Determine the [x, y] coordinate at the center of the cell enclosing the given text.  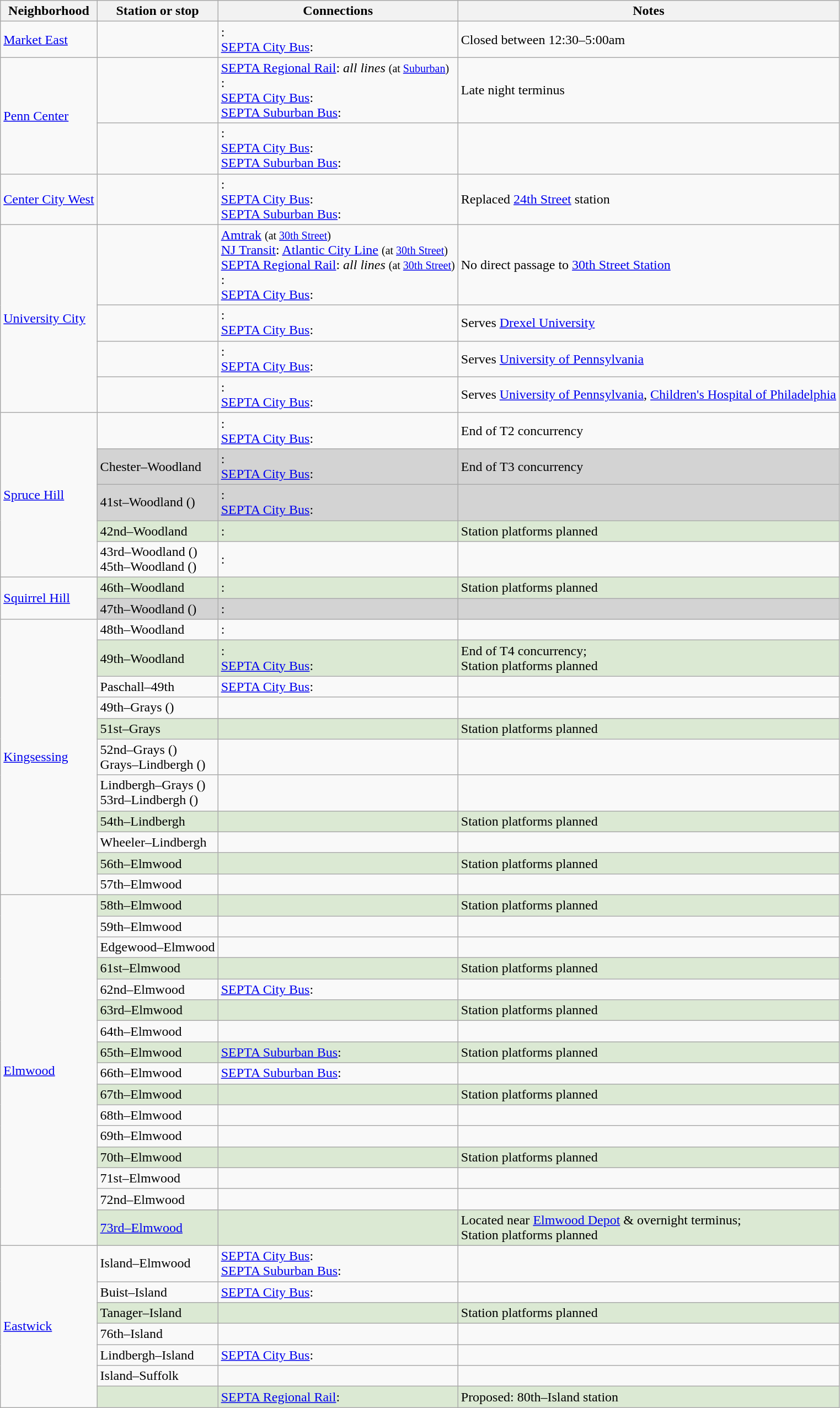
47th–Woodland () [158, 609]
52nd–Grays ()Grays–Lindbergh () [158, 757]
Notes [649, 11]
University City [49, 319]
Spruce Hill [49, 495]
Squirrel Hill [49, 598]
End of T2 concurrency [649, 430]
43rd–Woodland ()45th–Woodland () [158, 559]
Island–Elmwood [158, 1263]
Elmwood [49, 1070]
SEPTA Regional Rail: [338, 1397]
67th–Elmwood [158, 1094]
41st–Woodland () [158, 502]
Tanager–Island [158, 1313]
42nd–Woodland [158, 531]
Paschall–49th [158, 687]
70th–Elmwood [158, 1157]
Amtrak (at 30th Street) NJ Transit: Atlantic City Line (at 30th Street) SEPTA Regional Rail: all lines (at 30th Street): SEPTA City Bus: [338, 265]
End of T4 concurrency;Station platforms planned [649, 659]
Kingsessing [49, 757]
64th–Elmwood [158, 1031]
58th–Elmwood [158, 905]
Replaced 24th Street station [649, 199]
Buist–Island [158, 1292]
Edgewood–Elmwood [158, 947]
Lindbergh–Grays ()53rd–Lindbergh () [158, 793]
Closed between 12:30–5:00am [649, 40]
Serves University of Pennsylvania [649, 358]
Lindbergh–Island [158, 1355]
54th–Lindbergh [158, 821]
57th–Elmwood [158, 884]
69th–Elmwood [158, 1136]
Island–Suffolk [158, 1376]
Market East [49, 40]
Penn Center [49, 116]
49th–Woodland [158, 659]
Proposed: 80th–Island station [649, 1397]
Located near Elmwood Depot & overnight terminus;Station platforms planned [649, 1228]
Connections [338, 11]
73rd–Elmwood [158, 1228]
46th–Woodland [158, 588]
63rd–Elmwood [158, 1010]
59th–Elmwood [158, 926]
56th–Elmwood [158, 863]
Center City West [49, 199]
65th–Elmwood [158, 1052]
51st–Grays [158, 729]
Serves University of Pennsylvania, Children's Hospital of Philadelphia [649, 395]
No direct passage to 30th Street Station [649, 265]
Serves Drexel University [649, 323]
SEPTA City Bus: SEPTA Suburban Bus: [338, 1263]
68th–Elmwood [158, 1115]
71st–Elmwood [158, 1178]
48th–Woodland [158, 630]
End of T3 concurrency [649, 467]
Station or stop [158, 11]
Chester–Woodland [158, 467]
66th–Elmwood [158, 1073]
49th–Grays () [158, 708]
Late night terminus [649, 90]
Wheeler–Lindbergh [158, 842]
76th–Island [158, 1334]
Eastwick [49, 1326]
62nd–Elmwood [158, 989]
72nd–Elmwood [158, 1199]
Neighborhood [49, 11]
61st–Elmwood [158, 968]
SEPTA Regional Rail: all lines (at Suburban): SEPTA City Bus: SEPTA Suburban Bus: [338, 90]
